Extract the [x, y] coordinate from the center of the cell holding the provided text.  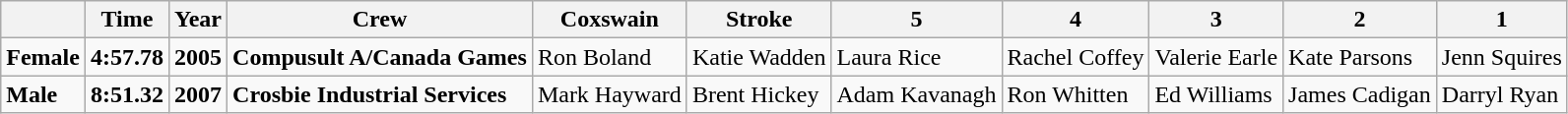
Adam Kavanagh [916, 94]
Mark Hayward [609, 94]
Crosbie Industrial Services [380, 94]
5 [916, 20]
2 [1360, 20]
Year [197, 20]
Darryl Ryan [1501, 94]
Kate Parsons [1360, 57]
1 [1501, 20]
Ron Whitten [1076, 94]
Female [43, 57]
Coxswain [609, 20]
Compusult A/Canada Games [380, 57]
Brent Hickey [758, 94]
Time [126, 20]
2007 [197, 94]
Katie Wadden [758, 57]
Male [43, 94]
4 [1076, 20]
4:57.78 [126, 57]
James Cadigan [1360, 94]
Stroke [758, 20]
Ed Williams [1216, 94]
Jenn Squires [1501, 57]
Crew [380, 20]
Valerie Earle [1216, 57]
Rachel Coffey [1076, 57]
Laura Rice [916, 57]
Ron Boland [609, 57]
2005 [197, 57]
3 [1216, 20]
8:51.32 [126, 94]
